From the cell containing the given text, extract its center point as (x, y) coordinate. 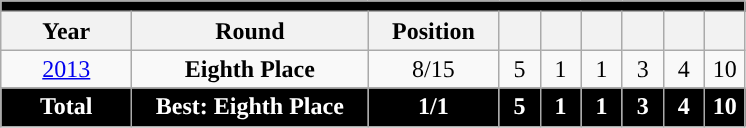
Total (66, 107)
Position (434, 31)
8/15 (434, 69)
Best: Eighth Place (250, 107)
2013 (66, 69)
Round (250, 31)
Year (66, 31)
1/1 (434, 107)
Eighth Place (250, 69)
